Provide the [X, Y] coordinate of the cell's center where the given text is located.  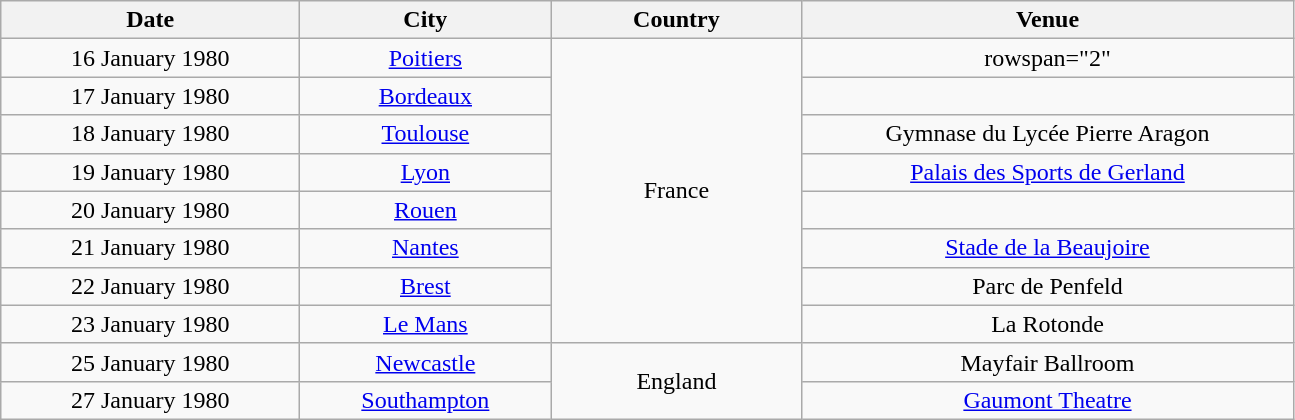
City [426, 20]
Brest [426, 286]
18 January 1980 [150, 134]
Poitiers [426, 58]
Mayfair Ballroom [1048, 362]
Rouen [426, 210]
Parc de Penfeld [1048, 286]
Date [150, 20]
rowspan="2" [1048, 58]
27 January 1980 [150, 400]
16 January 1980 [150, 58]
Palais des Sports de Gerland [1048, 172]
La Rotonde [1048, 324]
22 January 1980 [150, 286]
Bordeaux [426, 96]
21 January 1980 [150, 248]
23 January 1980 [150, 324]
Toulouse [426, 134]
Lyon [426, 172]
France [676, 191]
Stade de la Beaujoire [1048, 248]
19 January 1980 [150, 172]
Gaumont Theatre [1048, 400]
England [676, 381]
17 January 1980 [150, 96]
Gymnase du Lycée Pierre Aragon [1048, 134]
Nantes [426, 248]
Country [676, 20]
Venue [1048, 20]
Le Mans [426, 324]
25 January 1980 [150, 362]
Southampton [426, 400]
Newcastle [426, 362]
20 January 1980 [150, 210]
